Detect which cell encompasses the target text, then output its (x, y) center coordinate. 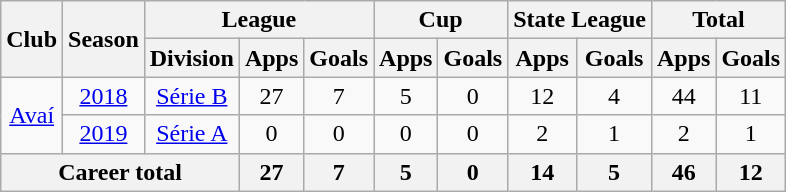
44 (683, 96)
46 (683, 172)
Total (718, 20)
Season (104, 39)
14 (542, 172)
2019 (104, 134)
League (258, 20)
Career total (120, 172)
4 (614, 96)
State League (580, 20)
Série A (192, 134)
11 (751, 96)
Division (192, 58)
Avaí (32, 115)
Série B (192, 96)
Cup (441, 20)
2018 (104, 96)
Club (32, 39)
